From the cell containing the given text, extract its center point as [X, Y] coordinate. 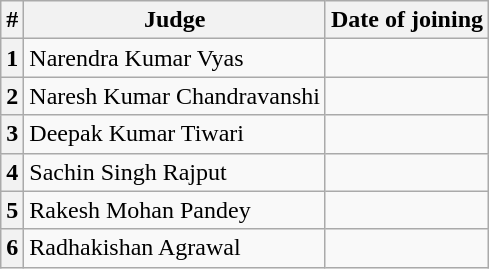
Naresh Kumar Chandravanshi [175, 96]
Date of joining [406, 20]
Deepak Kumar Tiwari [175, 134]
6 [12, 248]
1 [12, 58]
# [12, 20]
2 [12, 96]
5 [12, 210]
Judge [175, 20]
Radhakishan Agrawal [175, 248]
Sachin Singh Rajput [175, 172]
Narendra Kumar Vyas [175, 58]
3 [12, 134]
Rakesh Mohan Pandey [175, 210]
4 [12, 172]
